Locate the cell with the specified text and output its (X, Y) center coordinate. 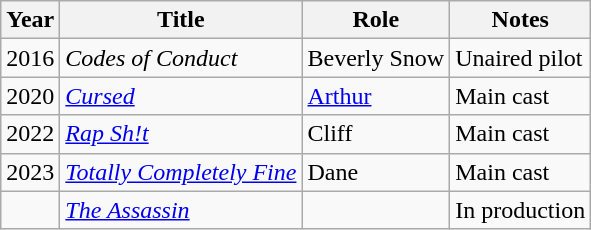
In production (520, 210)
Beverly Snow (376, 58)
Title (181, 20)
Totally Completely Fine (181, 172)
2020 (30, 96)
Notes (520, 20)
2016 (30, 58)
2023 (30, 172)
The Assassin (181, 210)
Rap Sh!t (181, 134)
Arthur (376, 96)
Codes of Conduct (181, 58)
Unaired pilot (520, 58)
2022 (30, 134)
Cliff (376, 134)
Dane (376, 172)
Year (30, 20)
Cursed (181, 96)
Role (376, 20)
